From the cell containing the given text, extract its center point as (X, Y) coordinate. 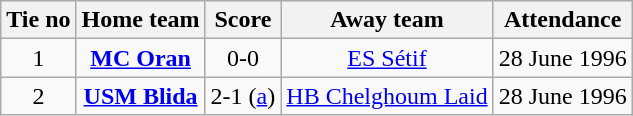
ES Sétif (387, 58)
Away team (387, 20)
Attendance (562, 20)
0-0 (243, 58)
1 (38, 58)
2 (38, 96)
HB Chelghoum Laid (387, 96)
Score (243, 20)
2-1 (a) (243, 96)
Tie no (38, 20)
MC Oran (140, 58)
Home team (140, 20)
USM Blida (140, 96)
